Find where the given text appears and provide that cell's center as (X, Y) coordinate. 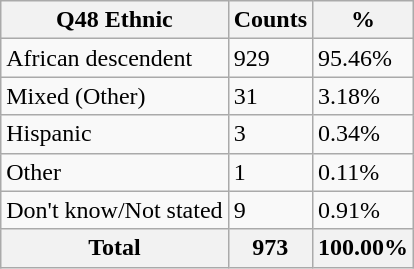
973 (270, 248)
Other (114, 172)
3.18% (364, 96)
African descendent (114, 58)
31 (270, 96)
0.11% (364, 172)
3 (270, 134)
Mixed (Other) (114, 96)
95.46% (364, 58)
0.91% (364, 210)
Total (114, 248)
% (364, 20)
929 (270, 58)
9 (270, 210)
Don't know/Not stated (114, 210)
Q48 Ethnic (114, 20)
Counts (270, 20)
1 (270, 172)
0.34% (364, 134)
Hispanic (114, 134)
100.00% (364, 248)
